Capture the cell that displays the provided text and extract its [x, y] central coordinate. 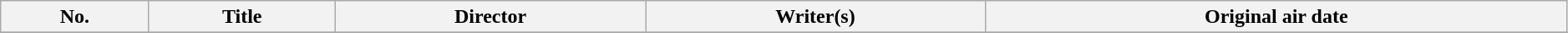
Original air date [1276, 17]
Writer(s) [815, 17]
Title [242, 17]
No. [75, 17]
Director [491, 17]
